Identify which cell holds the provided text, then report its (X, Y) central coordinate. 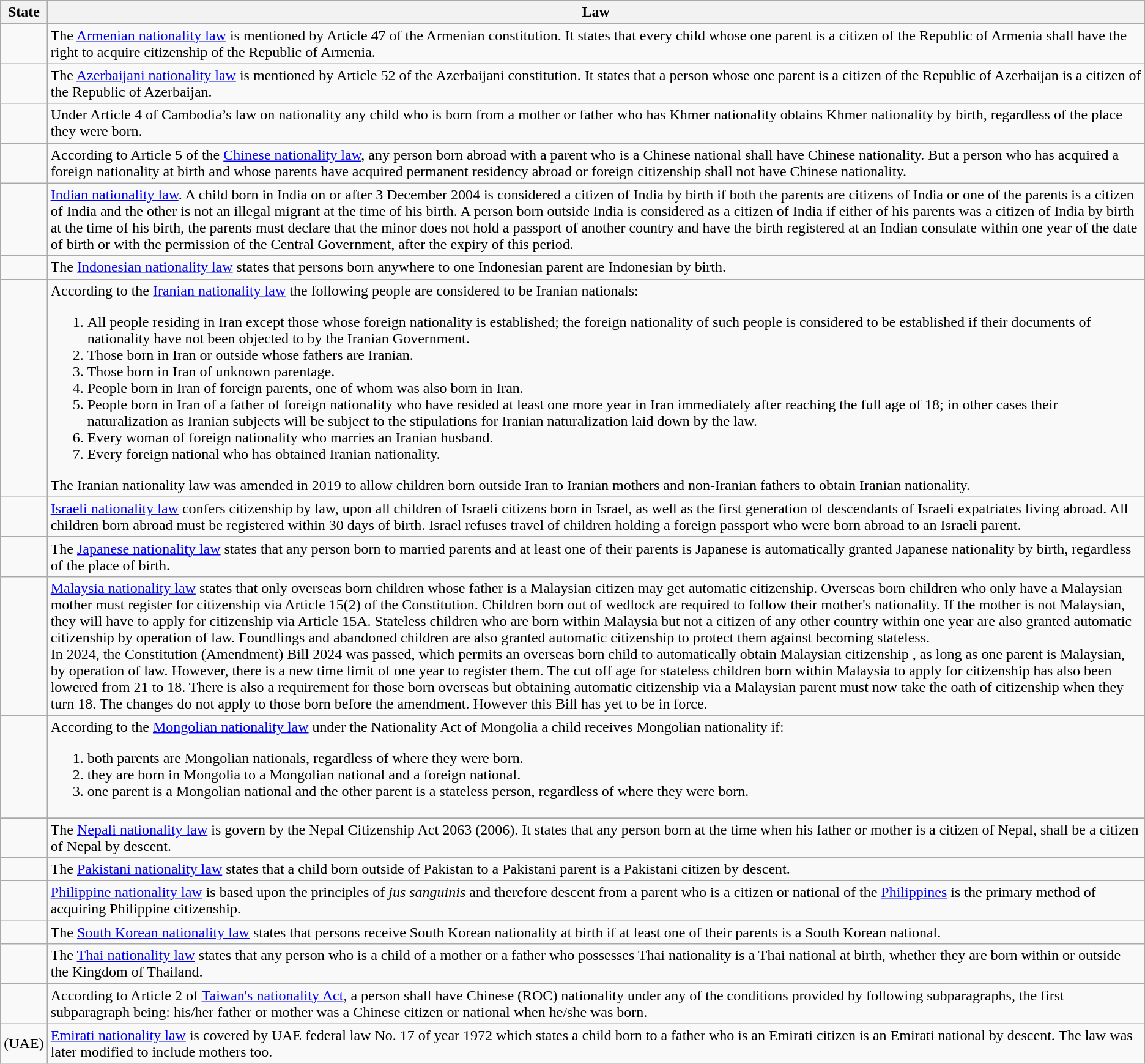
(UAE) (24, 1044)
The Pakistani nationality law states that a child born outside of Pakistan to a Pakistani parent is a Pakistani citizen by descent. (596, 869)
Law (596, 12)
State (24, 12)
The Indonesian nationality law states that persons born anywhere to one Indonesian parent are Indonesian by birth. (596, 267)
